Return [X, Y] of the center of cell containing provided text 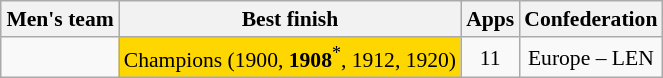
Champions (1900, 1908*, 1912, 1920) [290, 58]
Apps [490, 19]
Men's team [60, 19]
11 [490, 58]
Confederation [590, 19]
Europe – LEN [590, 58]
Best finish [290, 19]
